Search for the cell housing the specified text and yield its [x, y] center coordinate. 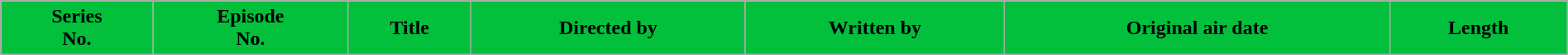
Written by [875, 28]
Directed by [609, 28]
Original air date [1198, 28]
EpisodeNo. [250, 28]
SeriesNo. [77, 28]
Length [1479, 28]
Title [410, 28]
